Output the (X, Y) coordinate of the center of the cell containing the given text.  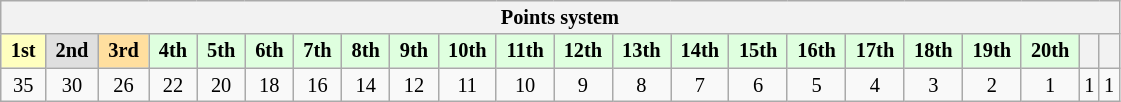
2nd (72, 51)
18 (269, 85)
3 (933, 85)
15th (758, 51)
35 (24, 85)
18th (933, 51)
7 (700, 85)
20 (221, 85)
5 (816, 85)
14 (366, 85)
8th (366, 51)
10th (467, 51)
20th (1050, 51)
5th (221, 51)
12th (583, 51)
19th (992, 51)
6 (758, 85)
9 (583, 85)
17th (875, 51)
16th (816, 51)
2 (992, 85)
9th (414, 51)
Points system (560, 17)
4 (875, 85)
11 (467, 85)
22 (173, 85)
4th (173, 51)
3rd (123, 51)
26 (123, 85)
7th (317, 51)
11th (524, 51)
13th (641, 51)
12 (414, 85)
14th (700, 51)
8 (641, 85)
16 (317, 85)
30 (72, 85)
1st (24, 51)
10 (524, 85)
6th (269, 51)
